Capture the cell that displays the provided text and extract its [x, y] central coordinate. 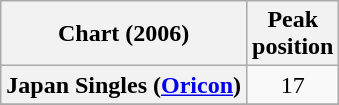
17 [293, 85]
Japan Singles (Oricon) [124, 85]
Chart (2006) [124, 34]
Peakposition [293, 34]
